Identify which cell holds the provided text, then report its [X, Y] central coordinate. 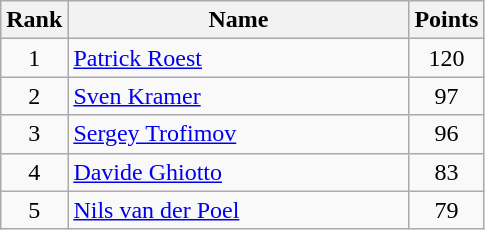
Patrick Roest [238, 58]
2 [34, 96]
Davide Ghiotto [238, 172]
83 [446, 172]
79 [446, 210]
Sven Kramer [238, 96]
Points [446, 20]
97 [446, 96]
5 [34, 210]
Sergey Trofimov [238, 134]
96 [446, 134]
4 [34, 172]
Name [238, 20]
3 [34, 134]
Nils van der Poel [238, 210]
Rank [34, 20]
1 [34, 58]
120 [446, 58]
